Identify which cell holds the provided text, then report its [X, Y] central coordinate. 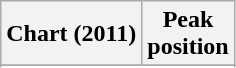
Chart (2011) [72, 34]
Peakposition [188, 34]
